Capture the cell that displays the provided text and extract its [x, y] central coordinate. 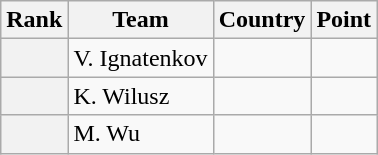
V. Ignatenkov [140, 58]
Country [262, 20]
Team [140, 20]
Point [344, 20]
M. Wu [140, 134]
Rank [34, 20]
K. Wilusz [140, 96]
